Extract the (x, y) coordinate from the center of the cell holding the provided text.  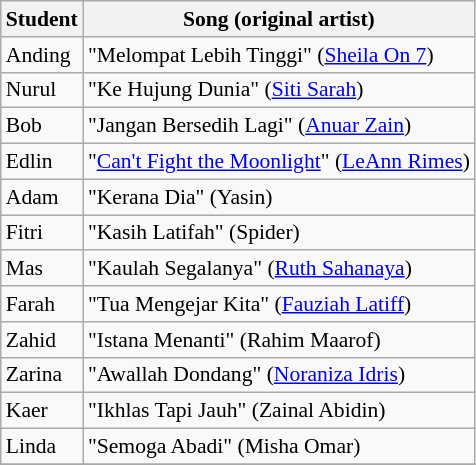
Mas (42, 269)
"Ikhlas Tapi Jauh" (Zainal Abidin) (279, 411)
Fitri (42, 233)
Edlin (42, 162)
Anding (42, 55)
"Kerana Dia" (Yasin) (279, 197)
Kaer (42, 411)
"Istana Menanti" (Rahim Maarof) (279, 340)
"Kaulah Segalanya" (Ruth Sahanaya) (279, 269)
Bob (42, 126)
"Can't Fight the Moonlight" (LeAnn Rimes) (279, 162)
"Awallah Dondang" (Noraniza Idris) (279, 375)
"Kasih Latifah" (Spider) (279, 233)
Adam (42, 197)
"Melompat Lebih Tinggi" (Sheila On 7) (279, 55)
Farah (42, 304)
"Tua Mengejar Kita" (Fauziah Latiff) (279, 304)
Zarina (42, 375)
"Ke Hujung Dunia" (Siti Sarah) (279, 90)
Song (original artist) (279, 19)
"Semoga Abadi" (Misha Omar) (279, 447)
Zahid (42, 340)
Linda (42, 447)
Nurul (42, 90)
"Jangan Bersedih Lagi" (Anuar Zain) (279, 126)
Student (42, 19)
